Provide the (X, Y) coordinate of the cell's center where the given text is located.  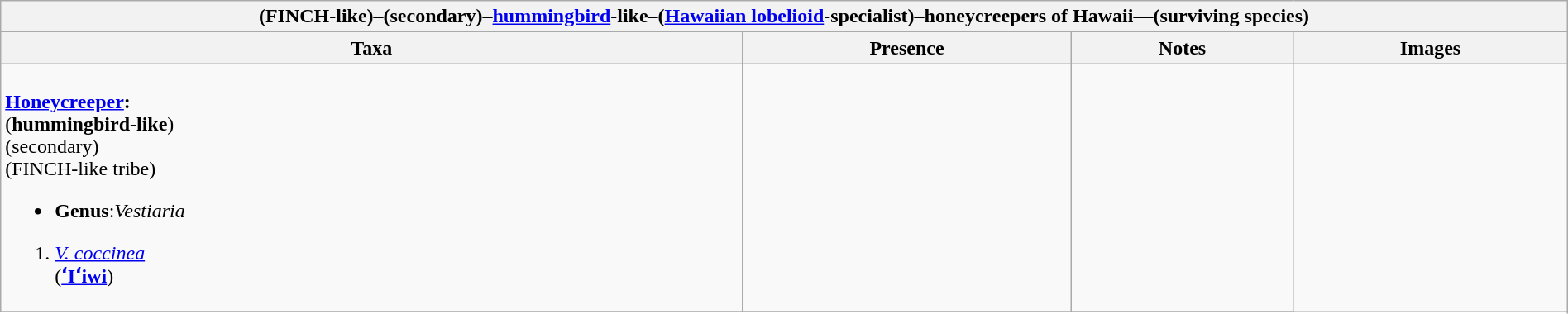
Presence (907, 48)
Taxa (372, 48)
Notes (1182, 48)
(FINCH-like)–(secondary)–hummingbird-like–(Hawaiian lobelioid-specialist)–honeycreepers of Hawaii—(surviving species) (784, 17)
Honeycreeper:(hummingbird-like)(secondary)(FINCH-like tribe)Genus:VestiariaV. coccinea(ʻIʻiwi) (372, 188)
Images (1431, 48)
